Identify which cell holds the provided text, then report its (X, Y) central coordinate. 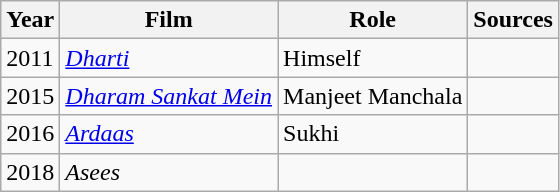
Year (30, 20)
Manjeet Manchala (373, 96)
Sources (514, 20)
Role (373, 20)
Asees (169, 172)
2018 (30, 172)
2016 (30, 134)
Dharam Sankat Mein (169, 96)
Dharti (169, 58)
Himself (373, 58)
Ardaas (169, 134)
Sukhi (373, 134)
Film (169, 20)
2015 (30, 96)
2011 (30, 58)
